Find where the given text appears and provide that cell's center as [x, y] coordinate. 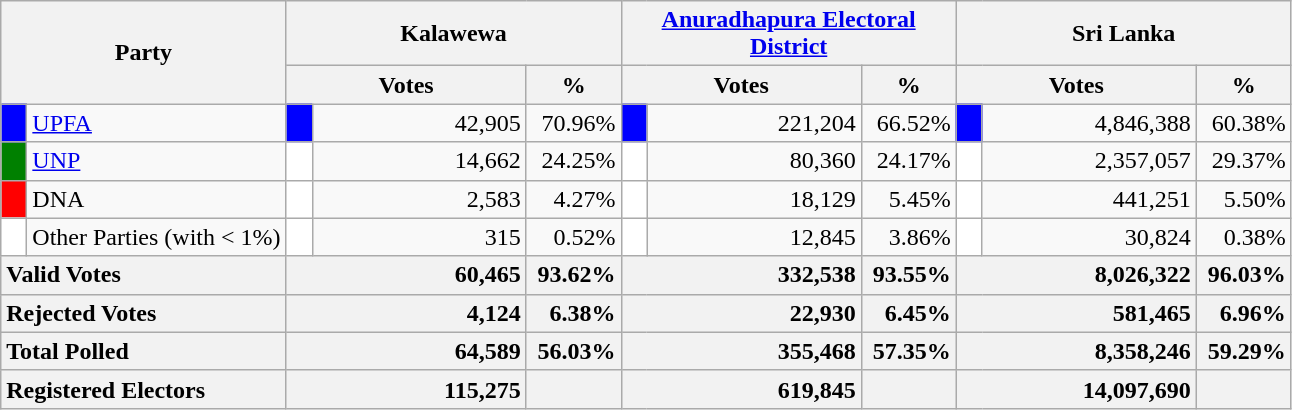
UNP [156, 161]
332,538 [741, 275]
93.55% [908, 275]
14,097,690 [1076, 389]
96.03% [1244, 275]
6.96% [1244, 313]
60,465 [406, 275]
56.03% [574, 351]
80,360 [754, 161]
64,589 [406, 351]
Rejected Votes [144, 313]
22,930 [741, 313]
Kalawewa [454, 34]
18,129 [754, 199]
29.37% [1244, 161]
Party [144, 52]
DNA [156, 199]
42,905 [419, 123]
4,124 [406, 313]
Total Polled [144, 351]
0.38% [1244, 237]
5.50% [1244, 199]
8,358,246 [1076, 351]
59.29% [1244, 351]
115,275 [406, 389]
581,465 [1076, 313]
355,468 [741, 351]
30,824 [1089, 237]
24.25% [574, 161]
Anuradhapura Electoral District [788, 34]
6.38% [574, 313]
4,846,388 [1089, 123]
315 [419, 237]
93.62% [574, 275]
2,583 [419, 199]
6.45% [908, 313]
Valid Votes [144, 275]
24.17% [908, 161]
60.38% [1244, 123]
66.52% [908, 123]
Other Parties (with < 1%) [156, 237]
221,204 [754, 123]
14,662 [419, 161]
3.86% [908, 237]
12,845 [754, 237]
Registered Electors [144, 389]
5.45% [908, 199]
441,251 [1089, 199]
8,026,322 [1076, 275]
4.27% [574, 199]
2,357,057 [1089, 161]
0.52% [574, 237]
Sri Lanka [1124, 34]
57.35% [908, 351]
619,845 [741, 389]
70.96% [574, 123]
UPFA [156, 123]
